Capture the cell that displays the provided text and extract its (X, Y) central coordinate. 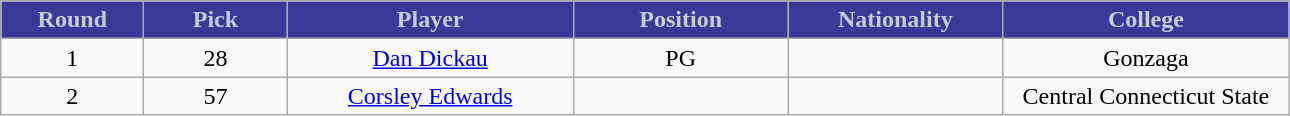
Gonzaga (1146, 58)
1 (72, 58)
Player (430, 20)
Round (72, 20)
PG (680, 58)
Pick (216, 20)
Central Connecticut State (1146, 96)
57 (216, 96)
Dan Dickau (430, 58)
Position (680, 20)
College (1146, 20)
28 (216, 58)
Nationality (896, 20)
2 (72, 96)
Corsley Edwards (430, 96)
